Capture the cell that displays the provided text and extract its (X, Y) central coordinate. 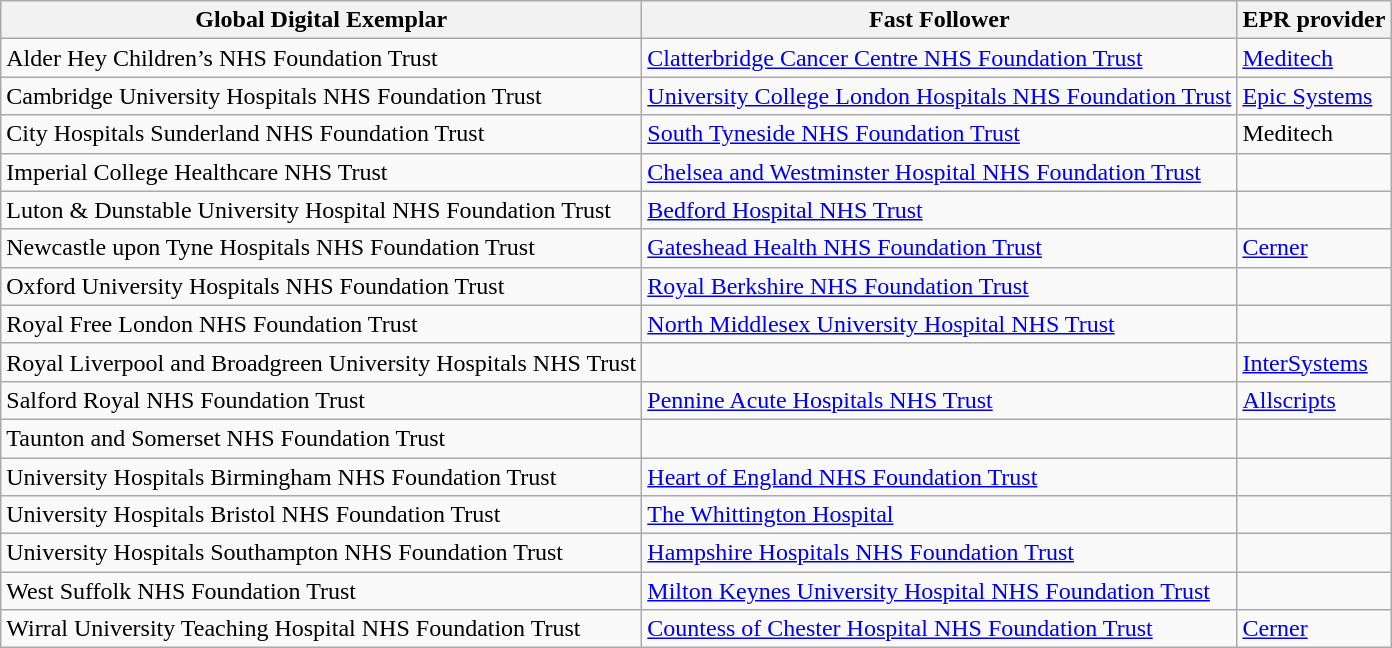
University College London Hospitals NHS Foundation Trust (940, 96)
The Whittington Hospital (940, 515)
Clatterbridge Cancer Centre NHS Foundation Trust (940, 58)
University Hospitals Southampton NHS Foundation Trust (322, 553)
Oxford University Hospitals NHS Foundation Trust (322, 286)
Royal Berkshire NHS Foundation Trust (940, 286)
Taunton and Somerset NHS Foundation Trust (322, 438)
North Middlesex University Hospital NHS Trust (940, 324)
South Tyneside NHS Foundation Trust (940, 134)
Royal Liverpool and Broadgreen University Hospitals NHS Trust (322, 362)
University Hospitals Bristol NHS Foundation Trust (322, 515)
Global Digital Exemplar (322, 20)
Chelsea and Westminster Hospital NHS Foundation Trust (940, 172)
Pennine Acute Hospitals NHS Trust (940, 400)
Heart of England NHS Foundation Trust (940, 477)
Epic Systems (1314, 96)
Gateshead Health NHS Foundation Trust (940, 248)
Cambridge University Hospitals NHS Foundation Trust (322, 96)
Bedford Hospital NHS Trust (940, 210)
Luton & Dunstable University Hospital NHS Foundation Trust (322, 210)
Imperial College Healthcare NHS Trust (322, 172)
City Hospitals Sunderland NHS Foundation Trust (322, 134)
Royal Free London NHS Foundation Trust (322, 324)
University Hospitals Birmingham NHS Foundation Trust (322, 477)
West Suffolk NHS Foundation Trust (322, 591)
Allscripts (1314, 400)
Countess of Chester Hospital NHS Foundation Trust (940, 629)
EPR provider (1314, 20)
InterSystems (1314, 362)
Wirral University Teaching Hospital NHS Foundation Trust (322, 629)
Salford Royal NHS Foundation Trust (322, 400)
Fast Follower (940, 20)
Newcastle upon Tyne Hospitals NHS Foundation Trust (322, 248)
Hampshire Hospitals NHS Foundation Trust (940, 553)
Milton Keynes University Hospital NHS Foundation Trust (940, 591)
Alder Hey Children’s NHS Foundation Trust (322, 58)
